Capture the cell that displays the provided text and extract its [x, y] central coordinate. 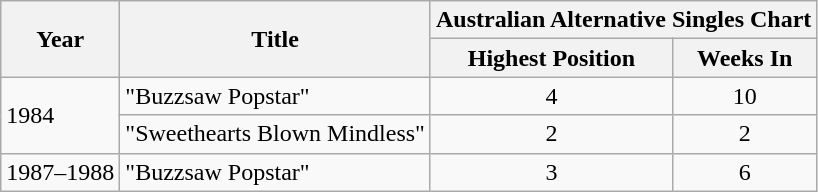
1984 [60, 115]
Australian Alternative Singles Chart [623, 20]
6 [744, 172]
Title [276, 39]
4 [551, 96]
10 [744, 96]
3 [551, 172]
1987–1988 [60, 172]
Year [60, 39]
Highest Position [551, 58]
Weeks In [744, 58]
"Sweethearts Blown Mindless" [276, 134]
